Detect which cell encompasses the target text, then output its (X, Y) center coordinate. 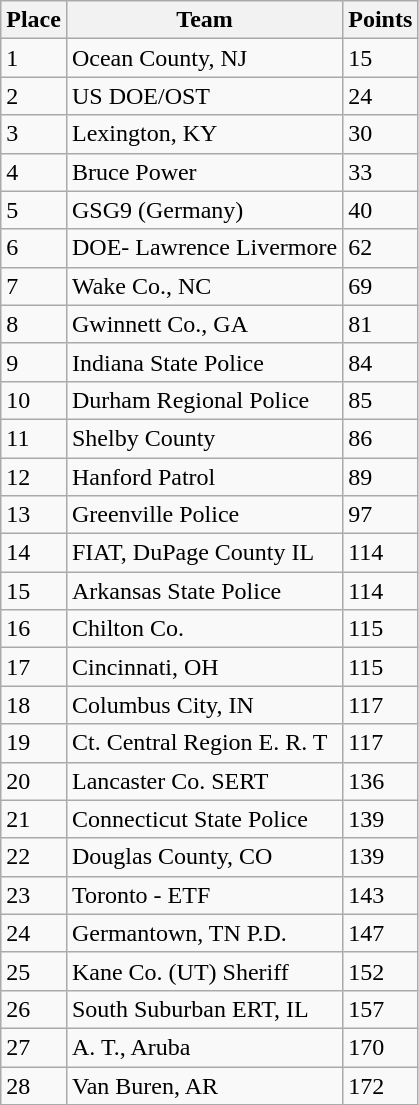
10 (34, 400)
26 (34, 1009)
86 (380, 438)
13 (34, 515)
Cincinnati, OH (204, 667)
2 (34, 96)
69 (380, 286)
Team (204, 20)
3 (34, 134)
Hanford Patrol (204, 477)
20 (34, 781)
11 (34, 438)
17 (34, 667)
18 (34, 705)
Wake Co., NC (204, 286)
A. T., Aruba (204, 1047)
33 (380, 172)
14 (34, 553)
Shelby County (204, 438)
Van Buren, AR (204, 1085)
South Suburban ERT, IL (204, 1009)
1 (34, 58)
Arkansas State Police (204, 591)
7 (34, 286)
Lancaster Co. SERT (204, 781)
Connecticut State Police (204, 819)
DOE- Lawrence Livermore (204, 248)
Durham Regional Police (204, 400)
Chilton Co. (204, 629)
9 (34, 362)
136 (380, 781)
19 (34, 743)
81 (380, 324)
FIAT, DuPage County IL (204, 553)
28 (34, 1085)
Ocean County, NJ (204, 58)
US DOE/OST (204, 96)
Ct. Central Region E. R. T (204, 743)
143 (380, 895)
12 (34, 477)
GSG9 (Germany) (204, 210)
152 (380, 971)
40 (380, 210)
97 (380, 515)
Points (380, 20)
Indiana State Police (204, 362)
21 (34, 819)
Columbus City, IN (204, 705)
6 (34, 248)
85 (380, 400)
172 (380, 1085)
170 (380, 1047)
62 (380, 248)
Gwinnett Co., GA (204, 324)
5 (34, 210)
157 (380, 1009)
Place (34, 20)
Kane Co. (UT) Sheriff (204, 971)
4 (34, 172)
27 (34, 1047)
Toronto - ETF (204, 895)
Lexington, KY (204, 134)
22 (34, 857)
8 (34, 324)
25 (34, 971)
30 (380, 134)
89 (380, 477)
Germantown, TN P.D. (204, 933)
147 (380, 933)
84 (380, 362)
Bruce Power (204, 172)
Douglas County, CO (204, 857)
16 (34, 629)
23 (34, 895)
Greenville Police (204, 515)
